Identify which cell holds the provided text, then report its [x, y] central coordinate. 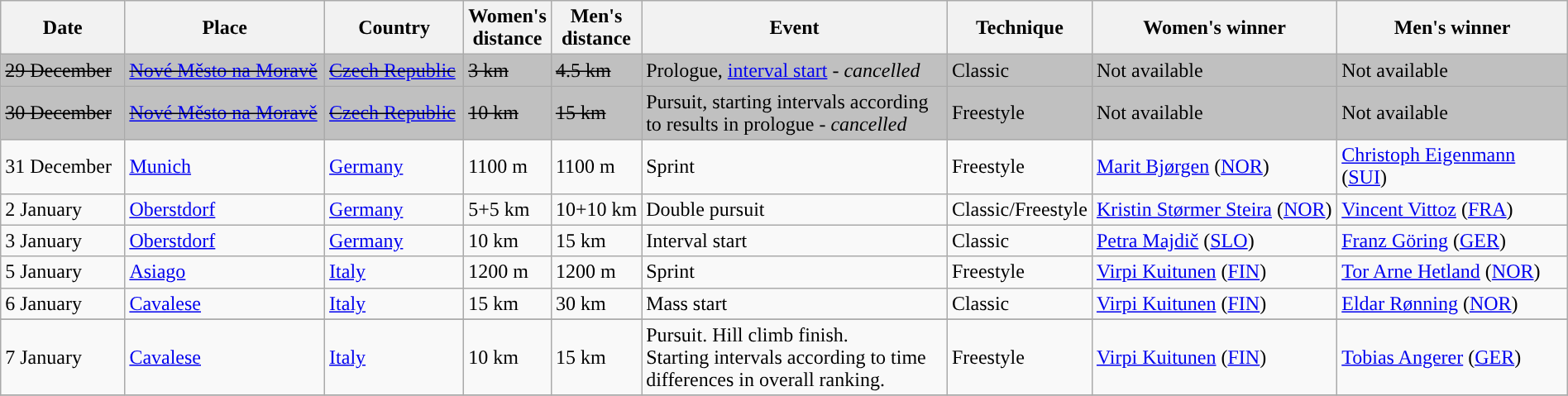
Men's distance [595, 28]
Franz Göring (GER) [1452, 241]
Marit Bjørgen (NOR) [1214, 167]
5 January [63, 272]
Technique [1019, 28]
3 January [63, 241]
Event [795, 28]
7 January [63, 357]
Eldar Rønning (NOR) [1452, 303]
Women's winner [1214, 28]
Mass start [795, 303]
Pursuit, starting intervals according to results in prologue - cancelled [795, 112]
Asiago [225, 272]
Christoph Eigenmann (SUI) [1452, 167]
Kristin Størmer Steira (NOR) [1214, 209]
29 December [63, 70]
Place [225, 28]
Prologue, interval start - cancelled [795, 70]
6 January [63, 303]
Munich [225, 167]
Interval start [795, 241]
Pursuit. Hill climb finish.Starting intervals according to time differences in overall ranking. [795, 357]
4.5 km [595, 70]
Women's distance [508, 28]
3 km [508, 70]
Country [394, 28]
Date [63, 28]
31 December [63, 167]
Tobias Angerer (GER) [1452, 357]
5+5 km [508, 209]
Men's winner [1452, 28]
10+10 km [595, 209]
30 km [595, 303]
2 January [63, 209]
Petra Majdič (SLO) [1214, 241]
Double pursuit [795, 209]
Tor Arne Hetland (NOR) [1452, 272]
Vincent Vittoz (FRA) [1452, 209]
30 December [63, 112]
Classic/Freestyle [1019, 209]
